Output the [X, Y] coordinate of the center of the cell containing the given text.  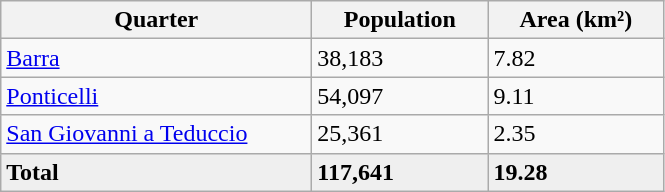
9.11 [576, 96]
19.28 [576, 172]
7.82 [576, 58]
Total [156, 172]
117,641 [400, 172]
Population [400, 20]
Quarter [156, 20]
San Giovanni a Teduccio [156, 134]
Ponticelli [156, 96]
25,361 [400, 134]
38,183 [400, 58]
Barra [156, 58]
Area (km²) [576, 20]
2.35 [576, 134]
54,097 [400, 96]
